Identify which cell holds the provided text, then report its (X, Y) central coordinate. 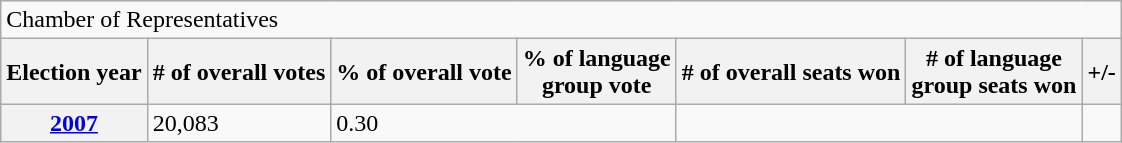
+/- (1102, 72)
Election year (74, 72)
% of languagegroup vote (596, 72)
# of languagegroup seats won (994, 72)
% of overall vote (424, 72)
# of overall seats won (791, 72)
0.30 (504, 123)
20,083 (239, 123)
# of overall votes (239, 72)
2007 (74, 123)
Chamber of Representatives (562, 20)
